Pinpoint the cell where the given text exists, returning its [x, y] midpoint coordinate. 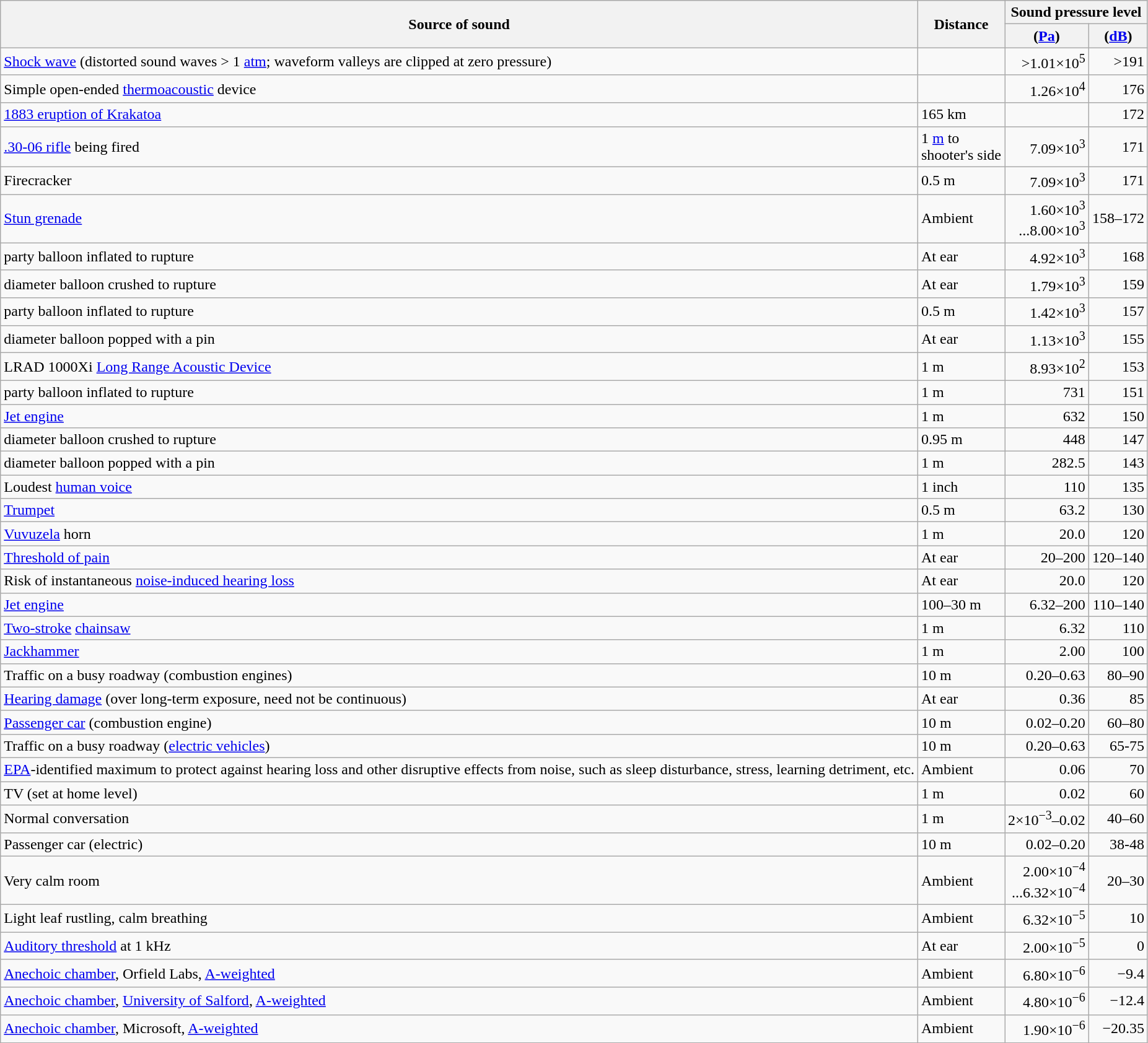
1.79×103 [1047, 284]
130 [1118, 510]
Anechoic chamber, Microsoft, A-weighted [460, 1028]
65-75 [1118, 746]
Trumpet [460, 510]
1.42×103 [1047, 312]
147 [1118, 440]
Threshold of pain [460, 557]
(Pa) [1047, 36]
4.80×10−6 [1047, 1001]
100–30 m [961, 604]
165 km [961, 115]
Shock wave (distorted sound waves > 1 atm; waveform valleys are clipped at zero pressure) [460, 62]
Passenger car (electric) [460, 844]
2.00×10−4...6.32×10−4 [1047, 880]
1883 eruption of Krakatoa [460, 115]
Vuvuzela horn [460, 534]
Normal conversation [460, 819]
Firecracker [460, 181]
70 [1118, 769]
Traffic on a busy roadway (combustion engines) [460, 675]
1 m toshooter's side [961, 146]
0.36 [1047, 699]
−12.4 [1118, 1001]
2×10−3–0.02 [1047, 819]
632 [1047, 416]
60 [1118, 793]
20–200 [1047, 557]
731 [1047, 392]
10 [1118, 918]
Passenger car (combustion engine) [460, 722]
85 [1118, 699]
(dB) [1118, 36]
6.32×10−5 [1047, 918]
0 [1118, 946]
Stun grenade [460, 219]
Traffic on a busy roadway (electric vehicles) [460, 746]
151 [1118, 392]
110–140 [1118, 604]
1.90×10−6 [1047, 1028]
Source of sound [460, 24]
153 [1118, 367]
6.80×10−6 [1047, 974]
63.2 [1047, 510]
−9.4 [1118, 974]
1.26×104 [1047, 89]
1.13×103 [1047, 339]
448 [1047, 440]
150 [1118, 416]
80–90 [1118, 675]
Auditory threshold at 1 kHz [460, 946]
1.60×103...8.00×103 [1047, 219]
Anechoic chamber, University of Salford, A-weighted [460, 1001]
Distance [961, 24]
TV (set at home level) [460, 793]
Simple open-ended thermoacoustic device [460, 89]
Sound pressure level [1077, 12]
>1.01×105 [1047, 62]
40–60 [1118, 819]
135 [1118, 487]
168 [1118, 256]
Jackhammer [460, 652]
Two-stroke chainsaw [460, 628]
120–140 [1118, 557]
38-48 [1118, 844]
Loudest human voice [460, 487]
157 [1118, 312]
172 [1118, 115]
Light leaf rustling, calm breathing [460, 918]
−20.35 [1118, 1028]
155 [1118, 339]
Very calm room [460, 880]
2.00×10−5 [1047, 946]
100 [1118, 652]
0.06 [1047, 769]
>191 [1118, 62]
176 [1118, 89]
2.00 [1047, 652]
Risk of instantaneous noise-induced hearing loss [460, 581]
.30-06 rifle being fired [460, 146]
8.93×102 [1047, 367]
6.32 [1047, 628]
Anechoic chamber, Orfield Labs, A-weighted [460, 974]
6.32–200 [1047, 604]
60–80 [1118, 722]
LRAD 1000Xi Long Range Acoustic Device [460, 367]
20–30 [1118, 880]
0.02 [1047, 793]
4.92×103 [1047, 256]
143 [1118, 463]
159 [1118, 284]
282.5 [1047, 463]
158–172 [1118, 219]
1 inch [961, 487]
Hearing damage (over long-term exposure, need not be continuous) [460, 699]
0.95 m [961, 440]
